Determine the (x, y) coordinate at the center of the cell enclosing the given text.  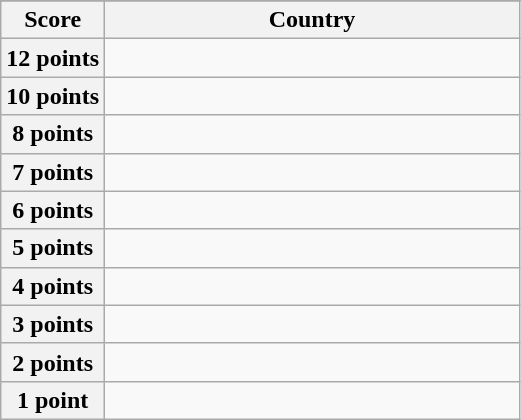
7 points (53, 172)
8 points (53, 134)
1 point (53, 400)
Score (53, 20)
5 points (53, 248)
4 points (53, 286)
Country (312, 20)
3 points (53, 324)
2 points (53, 362)
10 points (53, 96)
6 points (53, 210)
12 points (53, 58)
